Find where the given text appears and provide that cell's center as (x, y) coordinate. 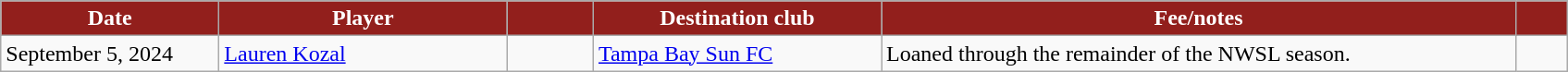
Player (363, 18)
Tampa Bay Sun FC (736, 54)
Fee/notes (1198, 18)
September 5, 2024 (110, 54)
Date (110, 18)
Destination club (736, 18)
Lauren Kozal (363, 54)
Loaned through the remainder of the NWSL season. (1198, 54)
